Return the (x, y) coordinate for the center point of the cell that contains the specified text.  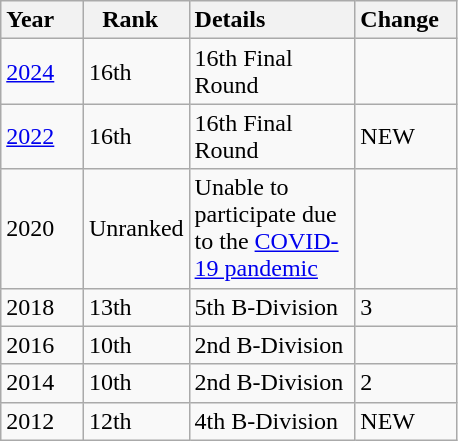
Unable to participate due to the COVID-19 pandemic (272, 228)
2 (406, 383)
12th (136, 421)
4th B-Division (272, 421)
2016 (42, 345)
2022 (42, 136)
2012 (42, 421)
13th (136, 307)
5th B-Division (272, 307)
3 (406, 307)
Details (272, 20)
Unranked (136, 228)
2024 (42, 72)
2020 (42, 228)
2014 (42, 383)
2018 (42, 307)
Rank (136, 20)
Year (42, 20)
Change (406, 20)
